Locate the cell with the specified text and output its [X, Y] center coordinate. 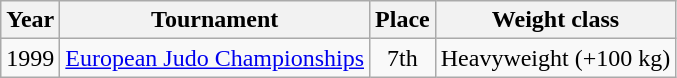
European Judo Championships [215, 58]
Heavyweight (+100 kg) [556, 58]
Weight class [556, 20]
Place [403, 20]
1999 [30, 58]
Year [30, 20]
Tournament [215, 20]
7th [403, 58]
